Determine the [x, y] coordinate at the center of the cell enclosing the given text.  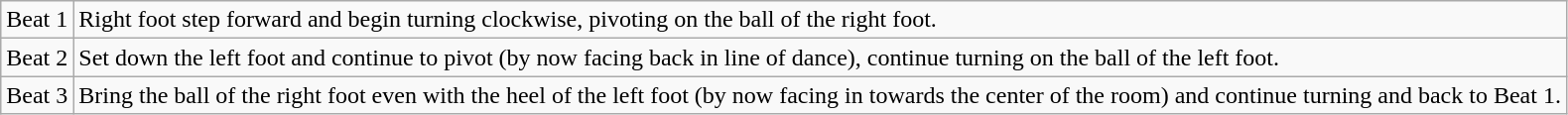
Beat 2 [38, 57]
Beat 3 [38, 95]
Beat 1 [38, 20]
Set down the left foot and continue to pivot (by now facing back in line of dance), continue turning on the ball of the left foot. [820, 57]
Right foot step forward and begin turning clockwise, pivoting on the ball of the right foot. [820, 20]
